Pinpoint the cell where the given text exists, returning its [x, y] midpoint coordinate. 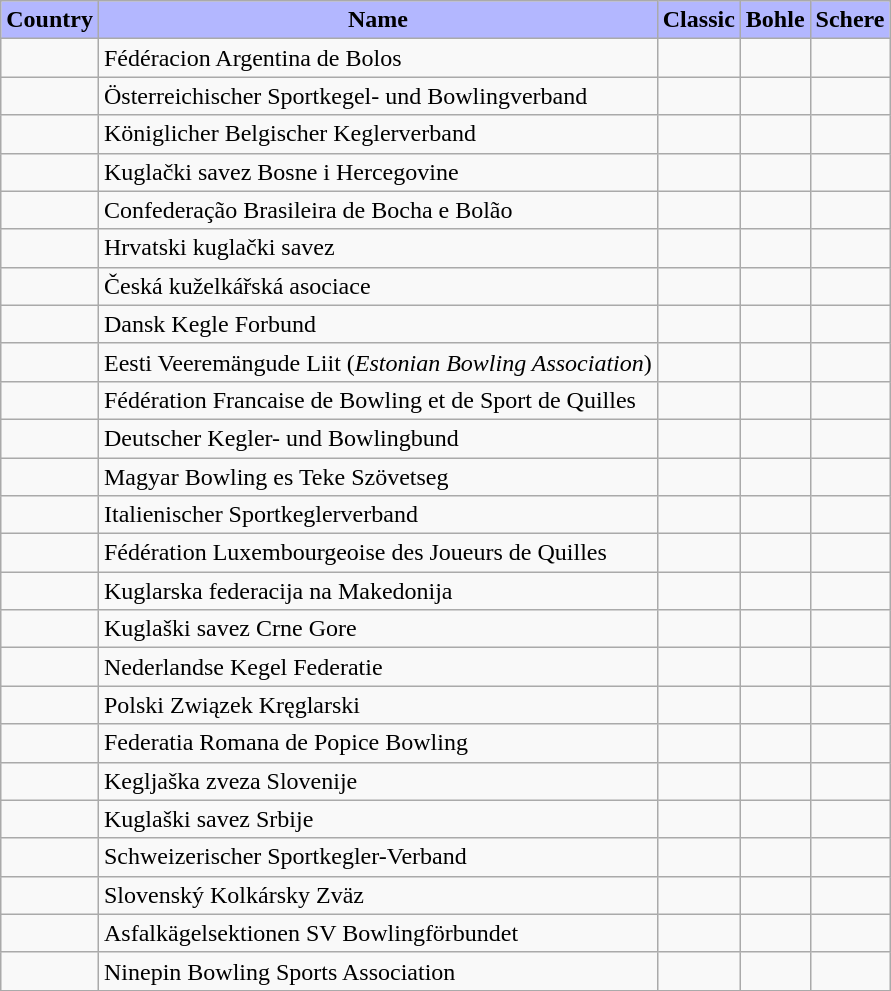
Country [50, 20]
Schweizerischer Sportkegler-Verband [378, 857]
Kuglaški savez Srbije [378, 819]
Bohle [775, 20]
Schere [850, 20]
Magyar Bowling es Teke Szövetseg [378, 477]
Italienischer Sportkeglerverband [378, 515]
Fédération Francaise de Bowling et de Sport de Quilles [378, 400]
Nederlandse Kegel Federatie [378, 667]
Classic [698, 20]
Fédération Luxembourgeoise des Joueurs de Quilles [378, 553]
Confederação Brasileira de Bocha e Bolão [378, 210]
Hrvatski kuglački savez [378, 248]
Kuglaški savez Crne Gore [378, 629]
Dansk Kegle Forbund [378, 324]
Königlicher Belgischer Keglerverband [378, 134]
Slovenský Kolkársky Zväz [378, 895]
Polski Związek Kręglarski [378, 705]
Fédéracion Argentina de Bolos [378, 58]
Kegljaška zveza Slovenije [378, 781]
Name [378, 20]
Federatia Romana de Popice Bowling [378, 743]
Eesti Veeremängude Liit (Estonian Bowling Association) [378, 362]
Österreichischer Sportkegel- und Bowlingverband [378, 96]
Česká kuželkářská asociace [378, 286]
Asfalkägelsektionen SV Bowlingförbundet [378, 933]
Kuglački savez Bosne i Hercegovine [378, 172]
Deutscher Kegler- und Bowlingbund [378, 438]
Kuglarska federacija na Makedonija [378, 591]
Ninepin Bowling Sports Association [378, 971]
